Extract the (x, y) coordinate from the center of the cell holding the provided text.  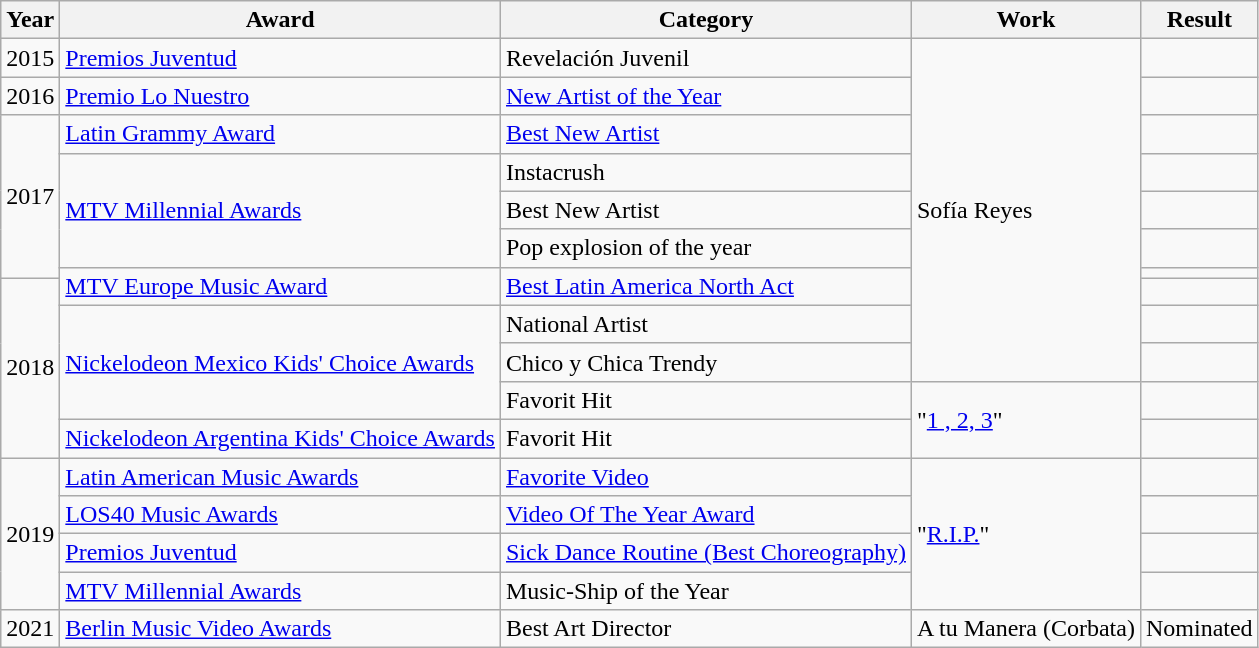
New Artist of the Year (706, 96)
Sick Dance Routine (Best Choreography) (706, 553)
Revelación Juvenil (706, 58)
Nominated (1199, 629)
LOS40 Music Awards (280, 515)
Instacrush (706, 172)
2018 (30, 368)
"R.I.P." (1026, 534)
Nickelodeon Argentina Kids' Choice Awards (280, 438)
Favorite Video (706, 477)
Category (706, 20)
National Artist (706, 324)
Sofía Reyes (1026, 210)
Work (1026, 20)
Premio Lo Nuestro (280, 96)
Best Latin America North Act (706, 286)
A tu Manera (Corbata) (1026, 629)
Pop explosion of the year (706, 248)
Latin American Music Awards (280, 477)
Award (280, 20)
Nickelodeon Mexico Kids' Choice Awards (280, 362)
Berlin Music Video Awards (280, 629)
2017 (30, 196)
2021 (30, 629)
Result (1199, 20)
"1 , 2, 3" (1026, 419)
Latin Grammy Award (280, 134)
2019 (30, 534)
Year (30, 20)
2016 (30, 96)
2015 (30, 58)
Video Of The Year Award (706, 515)
Best Art Director (706, 629)
MTV Europe Music Award (280, 286)
Music-Ship of the Year (706, 591)
Chico y Chica Trendy (706, 362)
